Capture the cell that displays the provided text and extract its [x, y] central coordinate. 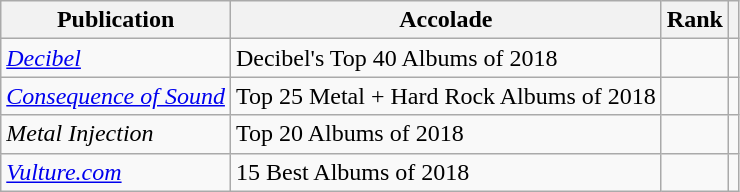
Publication [116, 20]
Accolade [446, 20]
Rank [694, 20]
Consequence of Sound [116, 96]
Decibel [116, 58]
Decibel's Top 40 Albums of 2018 [446, 58]
Top 20 Albums of 2018 [446, 134]
Top 25 Metal + Hard Rock Albums of 2018 [446, 96]
15 Best Albums of 2018 [446, 172]
Vulture.com [116, 172]
Metal Injection [116, 134]
